Determine the [x, y] coordinate at the center of the cell enclosing the given text.  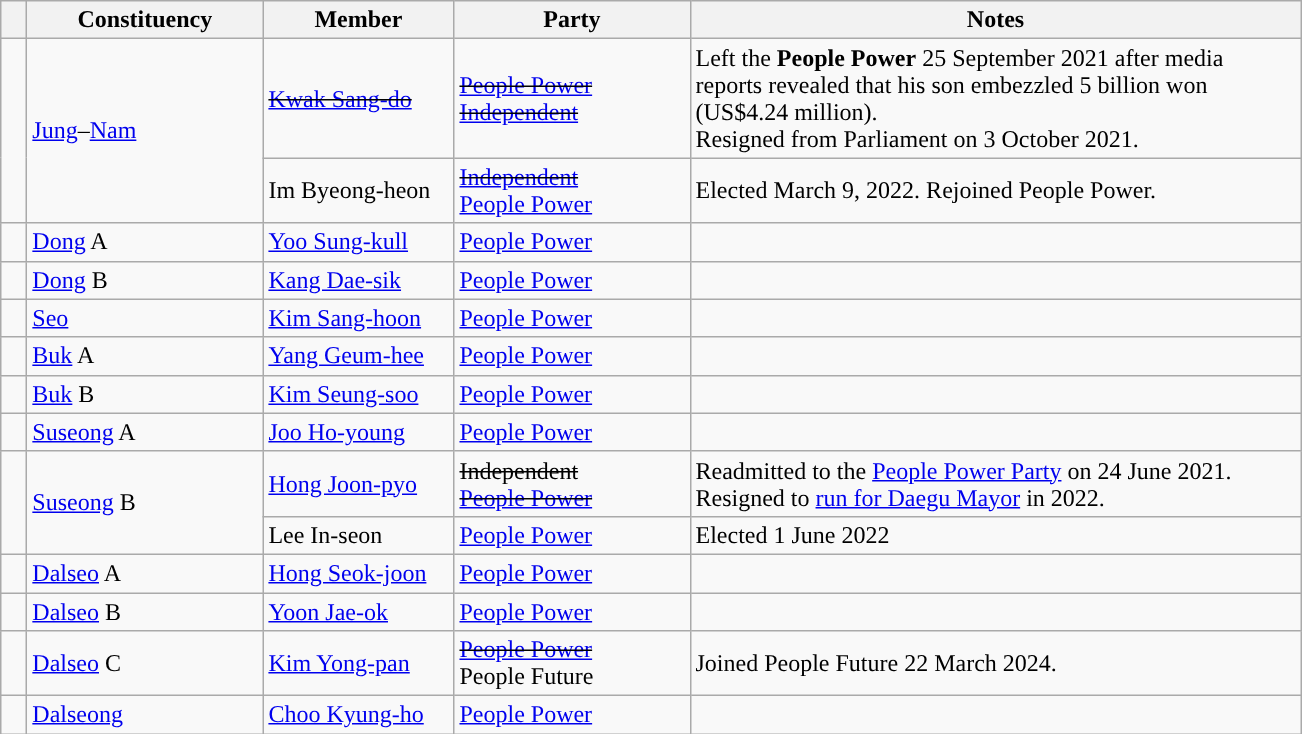
Dalseo A [145, 573]
Buk B [145, 394]
Choo Kyung-ho [358, 715]
Yang Geum-hee [358, 356]
Party [572, 20]
Jung–Nam [145, 131]
Yoo Sung-kull [358, 242]
Hong Joon-pyo [358, 484]
Elected 1 June 2022 [996, 535]
Buk A [145, 356]
Kwak Sang-do [358, 98]
Seo [145, 318]
IndependentPeople Power [572, 484]
Suseong A [145, 432]
Lee In-seon [358, 535]
Kim Seung-soo [358, 394]
Joined People Future 22 March 2024. [996, 664]
People PowerPeople Future [572, 664]
Kang Dae-sik [358, 280]
People Power Independent [572, 98]
Elected March 9, 2022. Rejoined People Power. [996, 190]
Dalseo C [145, 664]
Suseong B [145, 502]
Constituency [145, 20]
Dalseo B [145, 611]
Independent People Power [572, 190]
Dong B [145, 280]
Dong A [145, 242]
Kim Yong-pan [358, 664]
Member [358, 20]
Kim Sang-hoon [358, 318]
Dalseong [145, 715]
Notes [996, 20]
Yoon Jae-ok [358, 611]
Readmitted to the People Power Party on 24 June 2021. Resigned to run for Daegu Mayor in 2022. [996, 484]
Joo Ho-young [358, 432]
Im Byeong-heon [358, 190]
Hong Seok-joon [358, 573]
